Search for the cell housing the specified text and yield its [x, y] center coordinate. 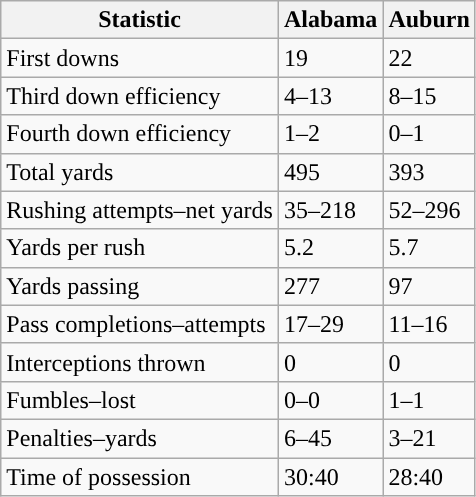
Penalties–yards [140, 438]
Fumbles–lost [140, 400]
1–2 [330, 134]
28:40 [429, 477]
97 [429, 286]
11–16 [429, 324]
17–29 [330, 324]
393 [429, 172]
3–21 [429, 438]
Interceptions thrown [140, 362]
0–1 [429, 134]
Pass completions–attempts [140, 324]
First downs [140, 58]
277 [330, 286]
6–45 [330, 438]
Auburn [429, 20]
19 [330, 58]
0–0 [330, 400]
Total yards [140, 172]
52–296 [429, 210]
4–13 [330, 96]
Rushing attempts–net yards [140, 210]
Statistic [140, 20]
1–1 [429, 400]
Time of possession [140, 477]
5.2 [330, 248]
30:40 [330, 477]
22 [429, 58]
8–15 [429, 96]
Alabama [330, 20]
5.7 [429, 248]
Third down efficiency [140, 96]
Yards passing [140, 286]
Yards per rush [140, 248]
35–218 [330, 210]
495 [330, 172]
Fourth down efficiency [140, 134]
